Search for the cell housing the specified text and yield its [X, Y] center coordinate. 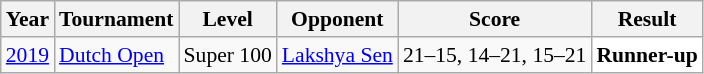
Tournament [116, 19]
Dutch Open [116, 55]
Runner-up [646, 55]
Lakshya Sen [338, 55]
Score [495, 19]
Opponent [338, 19]
Result [646, 19]
Super 100 [228, 55]
21–15, 14–21, 15–21 [495, 55]
2019 [28, 55]
Level [228, 19]
Year [28, 19]
